Scan for the cell matching the given text and deliver its (X, Y) coordinate at center. 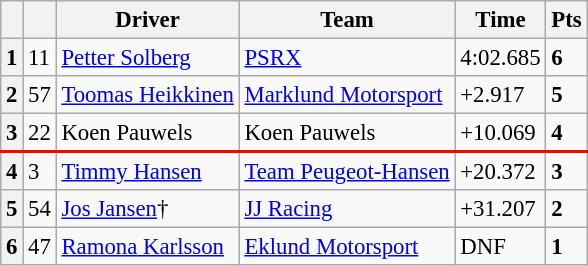
Driver (148, 20)
Team Peugeot-Hansen (347, 171)
Marklund Motorsport (347, 95)
DNF (500, 247)
4:02.685 (500, 58)
54 (40, 209)
Ramona Karlsson (148, 247)
+2.917 (500, 95)
11 (40, 58)
57 (40, 95)
+31.207 (500, 209)
47 (40, 247)
Pts (566, 20)
Petter Solberg (148, 58)
Team (347, 20)
PSRX (347, 58)
JJ Racing (347, 209)
22 (40, 133)
Jos Jansen† (148, 209)
Eklund Motorsport (347, 247)
+10.069 (500, 133)
Timmy Hansen (148, 171)
Time (500, 20)
Toomas Heikkinen (148, 95)
+20.372 (500, 171)
